Output the [X, Y] coordinate of the center of the cell containing the given text.  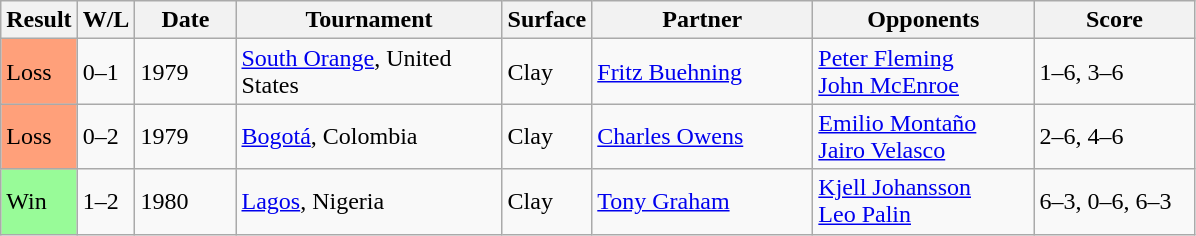
Bogotá, Colombia [369, 136]
Surface [547, 20]
W/L [106, 20]
Peter Fleming John McEnroe [924, 72]
Score [1114, 20]
1–2 [106, 202]
2–6, 4–6 [1114, 136]
Date [186, 20]
6–3, 0–6, 6–3 [1114, 202]
Opponents [924, 20]
Kjell Johansson Leo Palin [924, 202]
0–1 [106, 72]
Tony Graham [702, 202]
1–6, 3–6 [1114, 72]
Emilio Montaño Jairo Velasco [924, 136]
Win [39, 202]
0–2 [106, 136]
South Orange, United States [369, 72]
Fritz Buehning [702, 72]
Result [39, 20]
Lagos, Nigeria [369, 202]
1980 [186, 202]
Tournament [369, 20]
Partner [702, 20]
Charles Owens [702, 136]
